Output the (x, y) coordinate of the center of the cell containing the given text.  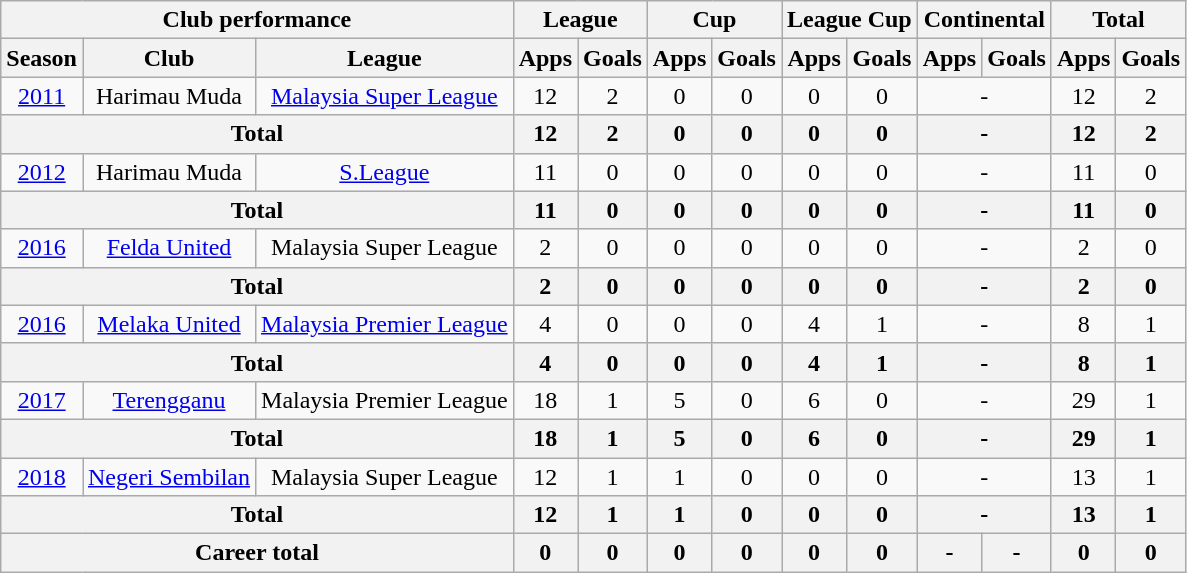
Club performance (257, 20)
Career total (257, 553)
2018 (42, 477)
2011 (42, 96)
Season (42, 58)
Cup (714, 20)
Melaka United (168, 324)
2017 (42, 400)
Felda United (168, 248)
2012 (42, 172)
Terengganu (168, 400)
S.League (385, 172)
Negeri Sembilan (168, 477)
Club (168, 58)
Continental (984, 20)
League Cup (850, 20)
